Scan for the cell matching the given text and deliver its [X, Y] coordinate at center. 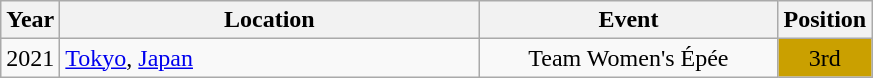
Year [30, 20]
2021 [30, 58]
Event [628, 20]
Position [825, 20]
3rd [825, 58]
Team Women's Épée [628, 58]
Tokyo, Japan [270, 58]
Location [270, 20]
